For the text-containing cell, return its midpoint in (X, Y) coordinate format. 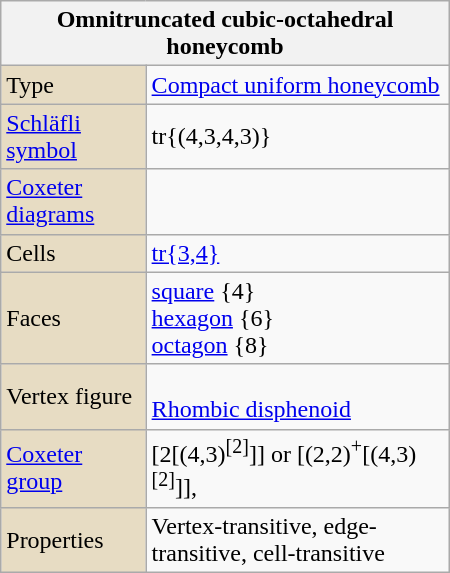
Coxeter group (74, 468)
square {4}hexagon {6}octagon {8} (298, 318)
Faces (74, 318)
[2[(4,3)[2]]] or [(2,2)+[(4,3)[2]]], (298, 468)
Omnitruncated cubic-octahedral honeycomb (225, 34)
Compact uniform honeycomb (298, 85)
tr{3,4} (298, 253)
Schläfli symbol (74, 136)
Coxeter diagrams (74, 202)
Cells (74, 253)
Vertex-transitive, edge-transitive, cell-transitive (298, 540)
Properties (74, 540)
Vertex figure (74, 396)
tr{(4,3,4,3)} (298, 136)
Type (74, 85)
Rhombic disphenoid (298, 396)
